Scan for the cell matching the given text and deliver its [X, Y] coordinate at center. 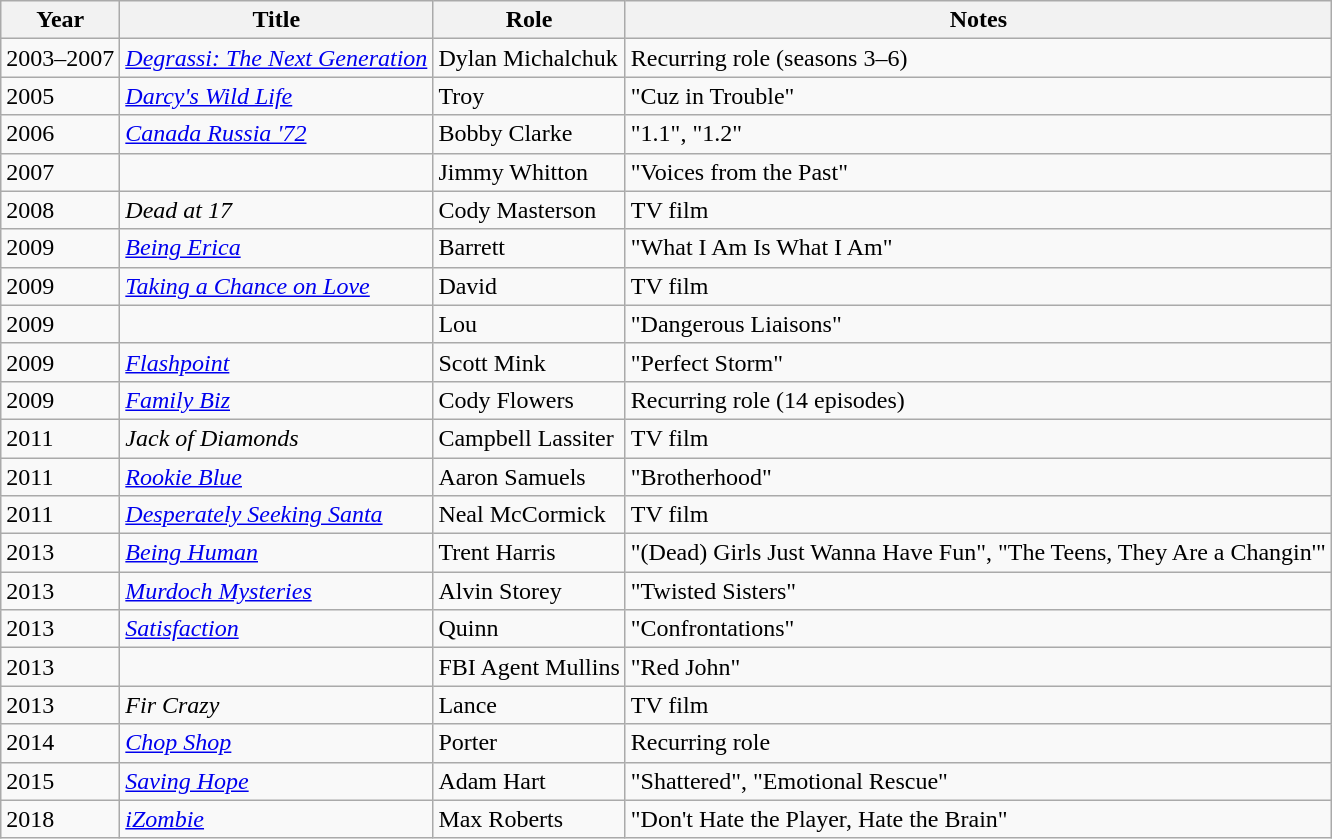
Dead at 17 [276, 210]
"Perfect Storm" [978, 362]
Troy [529, 96]
iZombie [276, 819]
2008 [60, 210]
Campbell Lassiter [529, 438]
Neal McCormick [529, 515]
Desperately Seeking Santa [276, 515]
Title [276, 20]
Barrett [529, 248]
"Don't Hate the Player, Hate the Brain" [978, 819]
Cody Masterson [529, 210]
Murdoch Mysteries [276, 591]
FBI Agent Mullins [529, 667]
2018 [60, 819]
Scott Mink [529, 362]
"Shattered", "Emotional Rescue" [978, 781]
"Confrontations" [978, 629]
Role [529, 20]
Recurring role (seasons 3–6) [978, 58]
"Twisted Sisters" [978, 591]
2015 [60, 781]
2007 [60, 172]
Quinn [529, 629]
Chop Shop [276, 743]
Bobby Clarke [529, 134]
Darcy's Wild Life [276, 96]
2003–2007 [60, 58]
Year [60, 20]
2006 [60, 134]
Fir Crazy [276, 705]
2005 [60, 96]
Recurring role [978, 743]
Dylan Michalchuk [529, 58]
Canada Russia '72 [276, 134]
"Red John" [978, 667]
Cody Flowers [529, 400]
Alvin Storey [529, 591]
Degrassi: The Next Generation [276, 58]
Satisfaction [276, 629]
"What I Am Is What I Am" [978, 248]
Recurring role (14 episodes) [978, 400]
Flashpoint [276, 362]
Jack of Diamonds [276, 438]
Being Human [276, 553]
Lance [529, 705]
"(Dead) Girls Just Wanna Have Fun", "The Teens, They Are a Changin'" [978, 553]
David [529, 286]
Lou [529, 324]
"Brotherhood" [978, 477]
"1.1", "1.2" [978, 134]
Notes [978, 20]
Porter [529, 743]
Aaron Samuels [529, 477]
Taking a Chance on Love [276, 286]
Max Roberts [529, 819]
Rookie Blue [276, 477]
Saving Hope [276, 781]
Family Biz [276, 400]
Adam Hart [529, 781]
"Dangerous Liaisons" [978, 324]
"Cuz in Trouble" [978, 96]
2014 [60, 743]
Being Erica [276, 248]
Jimmy Whitton [529, 172]
Trent Harris [529, 553]
"Voices from the Past" [978, 172]
